Return the [x, y] coordinate for the center point of the cell that contains the specified text.  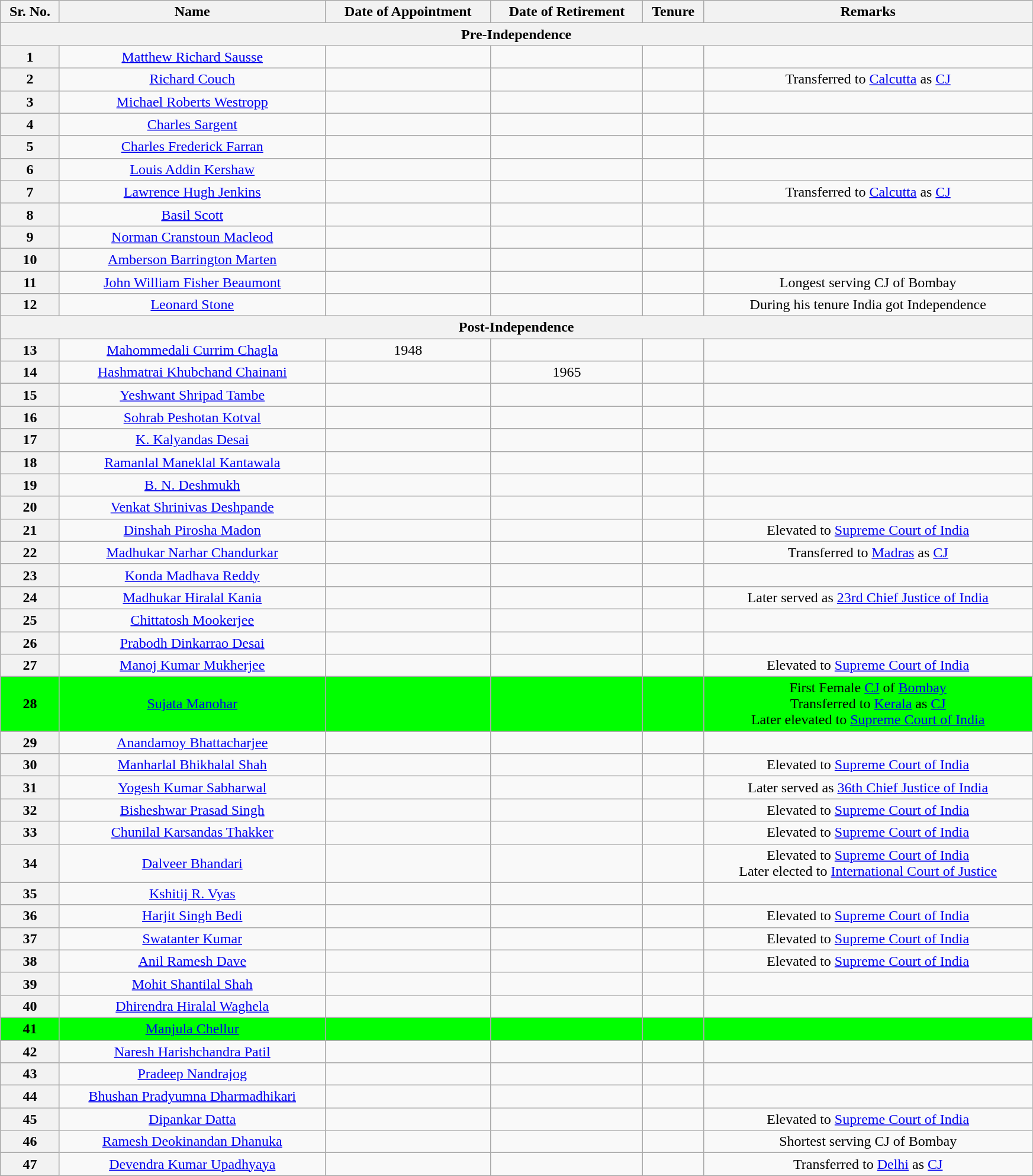
John William Fisher Beaumont [192, 282]
43 [30, 1074]
5 [30, 147]
Basil Scott [192, 214]
31 [30, 788]
Dalveer Bhandari [192, 863]
1965 [567, 372]
Yeshwant Shripad Tambe [192, 395]
12 [30, 305]
Tenure [674, 12]
Manjula Chellur [192, 1029]
8 [30, 214]
Michael Roberts Westropp [192, 102]
Manharlal Bhikhalal Shah [192, 765]
32 [30, 810]
Louis Addin Kershaw [192, 169]
Leonard Stone [192, 305]
Richard Couch [192, 79]
Charles Frederick Farran [192, 147]
Shortest serving CJ of Bombay [868, 1142]
47 [30, 1164]
19 [30, 485]
Madhukar Hiralal Kania [192, 597]
Later served as 36th Chief Justice of India [868, 788]
28 [30, 704]
Mohit Shantilal Shah [192, 984]
Dipankar Datta [192, 1119]
Naresh Harishchandra Patil [192, 1051]
6 [30, 169]
3 [30, 102]
During his tenure India got Independence [868, 305]
46 [30, 1142]
Transferred to Delhi as CJ [868, 1164]
Chunilal Karsandas Thakker [192, 833]
Sujata Manohar [192, 704]
Yogesh Kumar Sabharwal [192, 788]
Matthew Richard Sausse [192, 57]
K. Kalyandas Desai [192, 440]
26 [30, 642]
1948 [408, 350]
11 [30, 282]
Later served as 23rd Chief Justice of India [868, 597]
Manoj Kumar Mukherjee [192, 666]
38 [30, 961]
24 [30, 597]
Name [192, 12]
Charles Sargent [192, 124]
33 [30, 833]
22 [30, 552]
Bhushan Pradyumna Dharmadhikari [192, 1097]
Anil Ramesh Dave [192, 961]
Konda Madhava Reddy [192, 575]
Bisheshwar Prasad Singh [192, 810]
45 [30, 1119]
30 [30, 765]
10 [30, 259]
20 [30, 507]
Kshitij R. Vyas [192, 894]
14 [30, 372]
17 [30, 440]
41 [30, 1029]
34 [30, 863]
16 [30, 417]
42 [30, 1051]
Date of Retirement [567, 12]
Dinshah Pirosha Madon [192, 530]
Pradeep Nandrajog [192, 1074]
9 [30, 237]
Dhirendra Hiralal Waghela [192, 1006]
Amberson Barrington Marten [192, 259]
36 [30, 916]
First Female CJ of Bombay Transferred to Kerala as CJ Later elevated to Supreme Court of India [868, 704]
Harjit Singh Bedi [192, 916]
35 [30, 894]
Longest serving CJ of Bombay [868, 282]
Mahommedali Currim Chagla [192, 350]
27 [30, 666]
1 [30, 57]
Venkat Shrinivas Deshpande [192, 507]
29 [30, 743]
Anandamoy Bhattacharjee [192, 743]
Transferred to Madras as CJ [868, 552]
Remarks [868, 12]
Post-Independence [516, 327]
Pre-Independence [516, 34]
Elevated to Supreme Court of India Later elected to International Court of Justice [868, 863]
13 [30, 350]
2 [30, 79]
Madhukar Narhar Chandurkar [192, 552]
39 [30, 984]
Sohrab Peshotan Kotval [192, 417]
Lawrence Hugh Jenkins [192, 192]
Ramanlal Maneklal Kantawala [192, 462]
15 [30, 395]
18 [30, 462]
Sr. No. [30, 12]
4 [30, 124]
Swatanter Kumar [192, 939]
40 [30, 1006]
37 [30, 939]
21 [30, 530]
Chittatosh Mookerjee [192, 620]
Norman Cranstoun Macleod [192, 237]
44 [30, 1097]
23 [30, 575]
Prabodh Dinkarrao Desai [192, 642]
Date of Appointment [408, 12]
Devendra Kumar Upadhyaya [192, 1164]
Ramesh Deokinandan Dhanuka [192, 1142]
Hashmatrai Khubchand Chainani [192, 372]
25 [30, 620]
7 [30, 192]
B. N. Deshmukh [192, 485]
